Provide the (X, Y) coordinate of the cell's center where the given text is located.  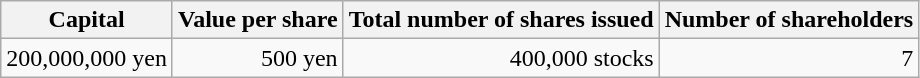
Capital (87, 20)
Total number of shares issued (501, 20)
Number of shareholders (789, 20)
200,000,000 yen (87, 58)
400,000 stocks (501, 58)
7 (789, 58)
500 yen (258, 58)
Value per share (258, 20)
